Determine the [x, y] coordinate at the center of the cell enclosing the given text.  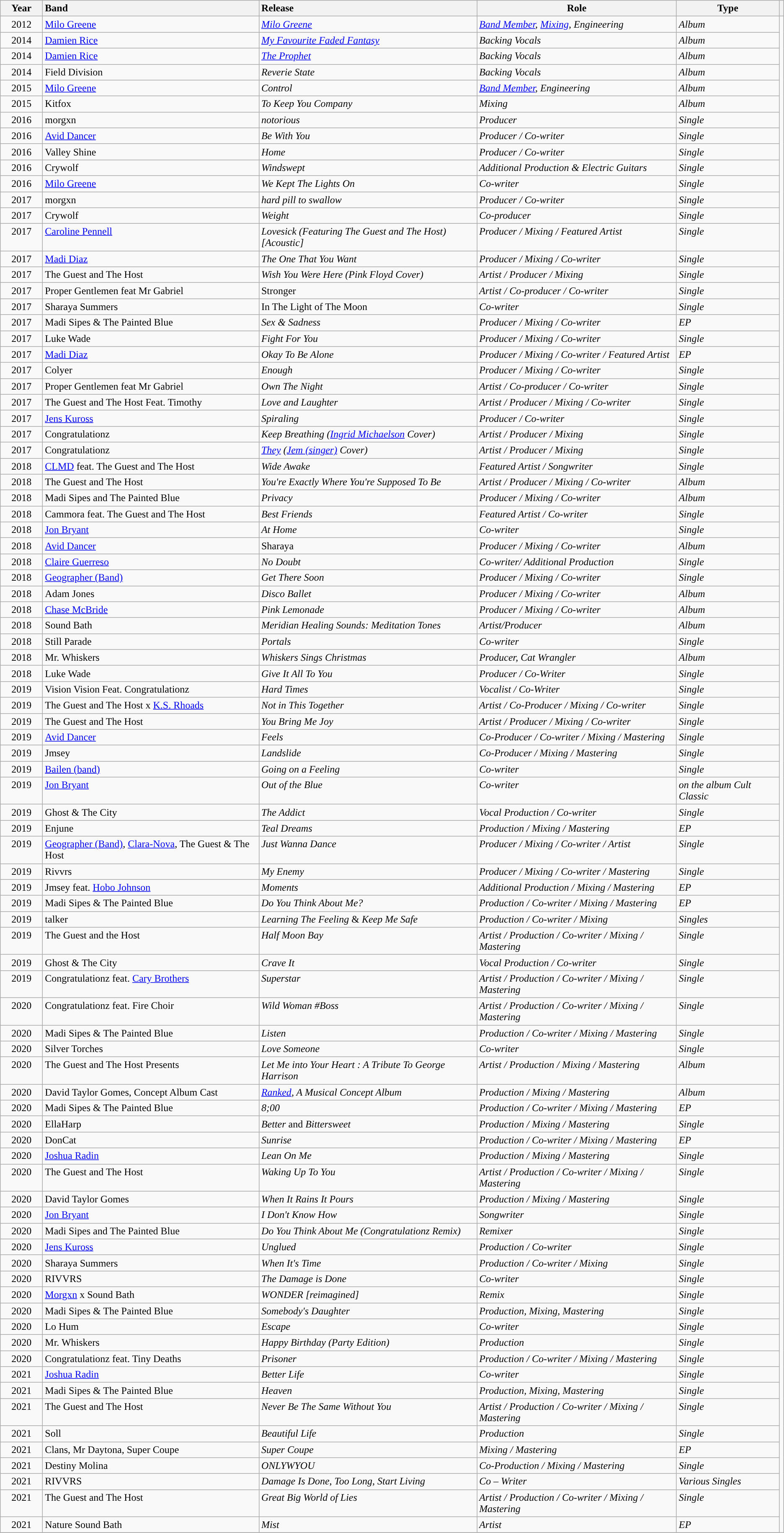
Do You Think About Me? [368, 903]
Adam Jones [151, 594]
Half Moon Bay [368, 941]
DonCat [151, 1140]
Spiraling [368, 418]
The Guest and The Host Presents [151, 1071]
The Guest and The Host x K.S. Rhoads [151, 705]
Landslide [368, 753]
Do You Think About Me (Congratulationz Remix) [368, 1231]
Wish You Were Here (Pink Floyd Cover) [368, 275]
Learning The Feeling & Keep Me Safe [368, 919]
Prisoner [368, 1359]
Remix [577, 1295]
Co-Producer / Co-writer / Mixing / Mastering [577, 737]
Additional Production / Mixing / Mastering [577, 887]
Fight For You [368, 339]
Not in This Together [368, 705]
Meridian Healing Sounds: Meditation Tones [368, 626]
Heaven [368, 1391]
Disco Ballet [368, 594]
Co-Production / Mixing / Mastering [577, 1466]
Various Singles [728, 1481]
EllaHarp [151, 1124]
hard pill to swallow [368, 200]
Role [577, 8]
Sunrise [368, 1140]
WONDER [reimagined] [368, 1295]
My Enemy [368, 871]
Never Be The Same Without You [368, 1412]
Cammora feat. The Guest and The Host [151, 514]
Vocalist / Co-Writer [577, 689]
Artist/Producer [577, 626]
Geographer (Band) [151, 578]
Mist [368, 1525]
Silver Torches [151, 1049]
Best Friends [368, 514]
Beautiful Life [368, 1434]
Home [368, 152]
Producer / Mixing / Co-writer / Featured Artist [577, 354]
Stronger [368, 291]
Mixing [577, 104]
Lovesick (Featuring The Guest and The Host)[Acoustic] [368, 237]
Soll [151, 1434]
Moments [368, 887]
Be With You [368, 136]
Damage Is Done, Too Long, Start Living [368, 1481]
Weight [368, 216]
Wide Awake [368, 466]
To Keep You Company [368, 104]
notorious [368, 120]
Listen [368, 1033]
Out of the Blue [368, 791]
Jmsey [151, 753]
Congratulationz feat. Tiny Deaths [151, 1359]
Going on a Feeling [368, 769]
Valley Shine [151, 152]
Whiskers Sings Christmas [368, 657]
talker [151, 919]
Morgxn x Sound Bath [151, 1295]
Sound Bath [151, 626]
Okay To Be Alone [368, 354]
Artist / Production / Mixing / Mastering [577, 1071]
Pink Lemonade [368, 610]
on the album Cult Classic [728, 791]
They (Jem (singer) Cover) [368, 450]
Co-Producer / Mixing / Mastering [577, 753]
The One That You Want [368, 259]
Crave It [368, 962]
Portals [368, 641]
Kitfox [151, 104]
When It Rains It Pours [368, 1199]
Love Someone [368, 1049]
Producer / Co-Writer [577, 673]
Producer, Cat Wrangler [577, 657]
Better and Bittersweet [368, 1124]
Producer [577, 120]
Sharaya [368, 546]
Year [22, 8]
Nature Sound Bath [151, 1525]
Jmsey feat. Hobo Johnson [151, 887]
Somebody's Daughter [368, 1311]
Privacy [368, 498]
Teal Dreams [368, 828]
Artist / Co-Producer / Mixing / Co-writer [577, 705]
Congratulationz feat. Fire Choir [151, 1011]
Enough [368, 370]
Band Member, Engineering [577, 88]
No Doubt [368, 562]
Happy Birthday (Party Edition) [368, 1343]
8;00 [368, 1108]
My Favourite Faded Fantasy [368, 40]
Type [728, 8]
Artist [577, 1525]
Enjune [151, 828]
Reverie State [368, 72]
Rivvrs [151, 871]
The Damage is Done [368, 1279]
In The Light of The Moon [368, 307]
Claire Guerreso [151, 562]
Co-producer [577, 216]
Producer / Mixing / Featured Artist [577, 237]
Colyer [151, 370]
Get There Soon [368, 578]
David Taylor Gomes, Concept Album Cast [151, 1092]
Featured Artist / Co-writer [577, 514]
Own The Night [368, 386]
Lean On Me [368, 1156]
2012 [22, 24]
Geographer (Band), Clara-Nova, The Guest & The Host [151, 850]
When It's Time [368, 1263]
Still Parade [151, 641]
Escape [368, 1327]
Love and Laughter [368, 402]
Band Member, Mixing, Engineering [577, 24]
Clans, Mr Daytona, Super Coupe [151, 1450]
Let Me into Your Heart : A Tribute To George Harrison [368, 1071]
Great Big World of Lies [368, 1503]
Superstar [368, 984]
The Guest and The Host Feat. Timothy [151, 402]
We Kept The Lights On [368, 184]
Hard Times [368, 689]
Lo Hum [151, 1327]
Vision Vision Feat. Congratulationz [151, 689]
Ranked, A Musical Concept Album [368, 1092]
CLMD feat. The Guest and The Host [151, 466]
You're Exactly Where You're Supposed To Be [368, 482]
Just Wanna Dance [368, 850]
Production / Co-writer [577, 1247]
Caroline Pennell [151, 237]
Control [368, 88]
Bailen (band) [151, 769]
The Guest and the Host [151, 941]
Unglued [368, 1247]
Destiny Molina [151, 1466]
ONLYWYOU [368, 1466]
Field Division [151, 72]
Songwriter [577, 1215]
Super Coupe [368, 1450]
David Taylor Gomes [151, 1199]
Chase McBride [151, 610]
Congratulationz feat. Cary Brothers [151, 984]
I Don't Know How [368, 1215]
Remixer [577, 1231]
Producer / Mixing / Co-writer / Mastering [577, 871]
Feels [368, 737]
Better Life [368, 1375]
Release [368, 8]
The Prophet [368, 56]
Mixing / Mastering [577, 1450]
The Addict [368, 812]
You Bring Me Joy [368, 721]
Band [151, 8]
Singles [728, 919]
At Home [368, 530]
Co – Writer [577, 1481]
Wild Woman #Boss [368, 1011]
Give It All To You [368, 673]
Co-writer/ Additional Production [577, 562]
Featured Artist / Songwriter [577, 466]
Sex & Sadness [368, 323]
Windswept [368, 168]
Additional Production & Electric Guitars [577, 168]
Producer / Mixing / Co-writer / Artist [577, 850]
Keep Breathing (Ingrid Michaelson Cover) [368, 434]
Waking Up To You [368, 1177]
